Determine the (X, Y) coordinate at the center of the cell enclosing the given text.  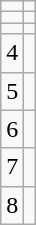
5 (12, 91)
6 (12, 129)
8 (12, 205)
7 (12, 167)
4 (12, 53)
